Capture the cell that displays the provided text and extract its [x, y] central coordinate. 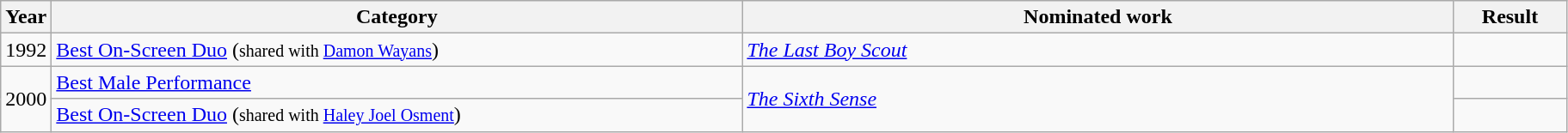
The Last Boy Scout [1098, 50]
1992 [26, 50]
Year [26, 17]
2000 [26, 99]
Best Male Performance [397, 82]
Result [1510, 17]
Category [397, 17]
Best On-Screen Duo (shared with Haley Joel Osment) [397, 115]
The Sixth Sense [1098, 99]
Nominated work [1098, 17]
Best On-Screen Duo (shared with Damon Wayans) [397, 50]
